From the cell containing the given text, extract its center point as (x, y) coordinate. 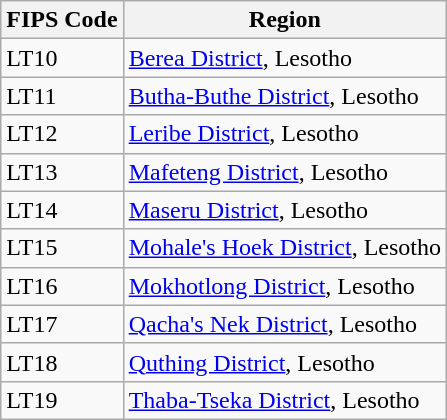
LT13 (62, 172)
LT19 (62, 400)
Mafeteng District, Lesotho (284, 172)
Thaba-Tseka District, Lesotho (284, 400)
LT18 (62, 362)
LT10 (62, 58)
Qacha's Nek District, Lesotho (284, 324)
Maseru District, Lesotho (284, 210)
Quthing District, Lesotho (284, 362)
Region (284, 20)
LT15 (62, 248)
LT14 (62, 210)
Mohale's Hoek District, Lesotho (284, 248)
LT12 (62, 134)
Berea District, Lesotho (284, 58)
Leribe District, Lesotho (284, 134)
LT16 (62, 286)
Butha-Buthe District, Lesotho (284, 96)
FIPS Code (62, 20)
Mokhotlong District, Lesotho (284, 286)
LT11 (62, 96)
LT17 (62, 324)
